Scan for the cell matching the given text and deliver its (x, y) coordinate at center. 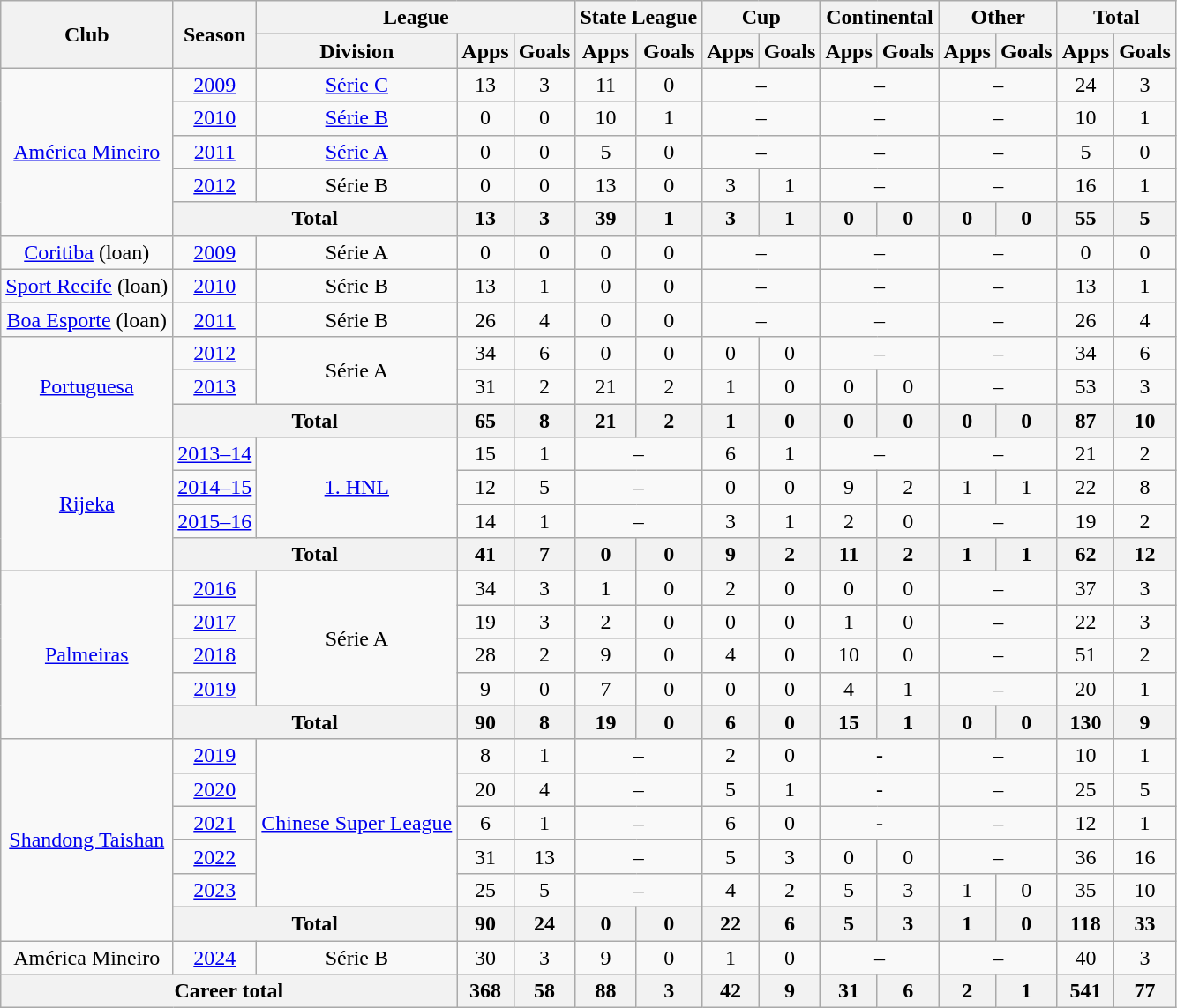
Coritiba (loan) (86, 252)
87 (1085, 421)
33 (1145, 923)
55 (1085, 219)
42 (731, 991)
Portuguesa (86, 386)
Club (86, 34)
58 (544, 991)
41 (485, 555)
League (416, 18)
2014–15 (215, 488)
30 (485, 957)
118 (1085, 923)
62 (1085, 555)
88 (605, 991)
77 (1145, 991)
2013 (215, 386)
2017 (215, 622)
Rijeka (86, 504)
541 (1085, 991)
2024 (215, 957)
Sport Recife (loan) (86, 286)
2016 (215, 588)
14 (485, 521)
Career total (229, 991)
368 (485, 991)
28 (485, 655)
Chinese Super League (356, 823)
40 (1085, 957)
39 (605, 219)
65 (485, 421)
2023 (215, 890)
36 (1085, 856)
130 (1085, 722)
2013–14 (215, 454)
Palmeiras (86, 655)
State League (639, 18)
Continental (880, 18)
Season (215, 34)
1. HNL (356, 488)
2022 (215, 856)
Boa Esporte (loan) (86, 319)
Other (998, 18)
51 (1085, 655)
37 (1085, 588)
2021 (215, 823)
53 (1085, 386)
Cup (761, 18)
2018 (215, 655)
Shandong Taishan (86, 840)
Division (356, 51)
2015–16 (215, 521)
Série C (356, 85)
2020 (215, 789)
35 (1085, 890)
